Capture the cell that displays the provided text and extract its (x, y) central coordinate. 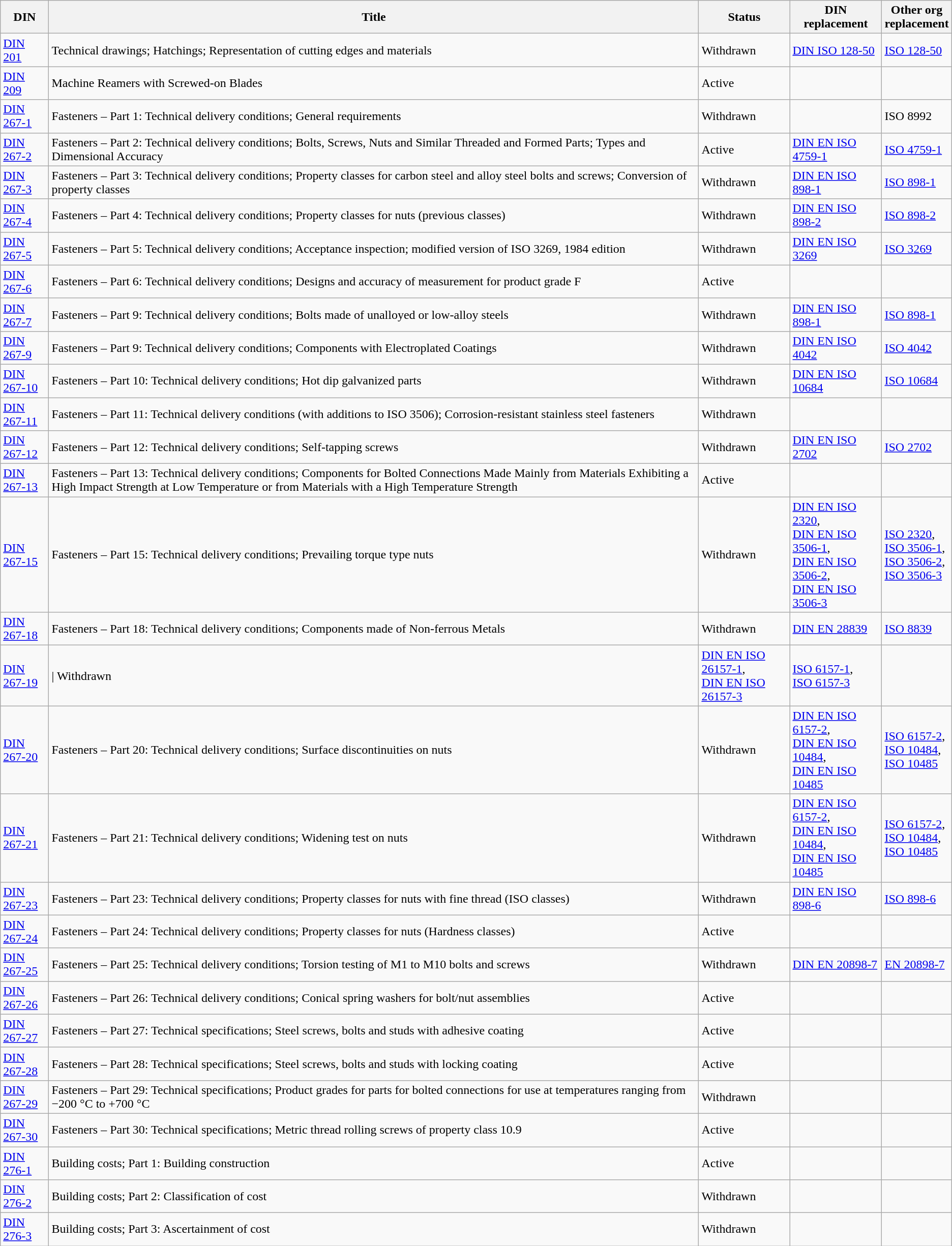
Fasteners – Part 15: Technical delivery conditions; Prevailing torque type nuts (374, 554)
Fasteners – Part 1: Technical delivery conditions; General requirements (374, 116)
Technical drawings; Hatchings; Representation of cutting edges and materials (374, 50)
Fasteners – Part 25: Technical delivery conditions; Torsion testing of M1 to M10 bolts and screws (374, 964)
DIN EN ISO 26157-1,DIN EN ISO 26157-3 (745, 675)
DIN 267-18 (24, 629)
ISO 4759-1 (916, 150)
Fasteners – Part 18: Technical delivery conditions; Components made of Non-ferrous Metals (374, 629)
ISO 8839 (916, 629)
Building costs; Part 2: Classification of cost (374, 1196)
Fasteners – Part 23: Technical delivery conditions; Property classes for nuts with fine thread (ISO classes) (374, 898)
Fasteners – Part 6: Technical delivery conditions; Designs and accuracy of measurement for product grade F (374, 282)
DIN 267-7 (24, 314)
Fasteners – Part 27: Technical specifications; Steel screws, bolts and studs with adhesive coating (374, 1030)
DIN 276-2 (24, 1196)
Machine Reamers with Screwed-on Blades (374, 83)
DIN 267-26 (24, 998)
DIN ISO 128-50 (836, 50)
DIN 201 (24, 50)
DIN 267-27 (24, 1030)
DIN 267-20 (24, 750)
ISO 3269 (916, 248)
DIN 267-21 (24, 838)
DIN 267-15 (24, 554)
DIN 267-24 (24, 932)
Fasteners – Part 2: Technical delivery conditions; Bolts, Screws, Nuts and Similar Threaded and Formed Parts; Types and Dimensional Accuracy (374, 150)
Fasteners – Part 26: Technical delivery conditions; Conical spring washers for bolt/nut assemblies (374, 998)
DIN 267-12 (24, 448)
ISO 8992 (916, 116)
ISO 2702 (916, 448)
DIN 267-13 (24, 480)
DIN EN ISO 2702 (836, 448)
DIN 209 (24, 83)
DIN 267-1 (24, 116)
Fasteners – Part 10: Technical delivery conditions; Hot dip galvanized parts (374, 380)
DIN EN ISO 10684 (836, 380)
| Withdrawn (374, 675)
DIN 267-9 (24, 348)
DIN replacement (836, 17)
DIN 267-3 (24, 182)
Status (745, 17)
DIN EN ISO 4042 (836, 348)
EN 20898-7 (916, 964)
DIN EN 20898-7 (836, 964)
DIN (24, 17)
ISO 898-2 (916, 216)
ISO 10684 (916, 380)
Title (374, 17)
DIN EN 28839 (836, 629)
Fasteners – Part 3: Technical delivery conditions; Property classes for carbon steel and alloy steel bolts and screws; Conversion of property classes (374, 182)
Fasteners – Part 30: Technical specifications; Metric thread rolling screws of property class 10.9 (374, 1130)
DIN 276-3 (24, 1230)
DIN 267-10 (24, 380)
ISO 4042 (916, 348)
ISO 2320,ISO 3506-1,ISO 3506-2,ISO 3506-3 (916, 554)
Fasteners – Part 9: Technical delivery conditions; Bolts made of unalloyed or low-alloy steels (374, 314)
Building costs; Part 1: Building construction (374, 1163)
ISO 128-50 (916, 50)
DIN EN ISO 2320,DIN EN ISO 3506-1,DIN EN ISO 3506-2,DIN EN ISO 3506-3 (836, 554)
DIN 267-29 (24, 1096)
DIN 267-11 (24, 414)
DIN 267-5 (24, 248)
DIN EN ISO 4759-1 (836, 150)
Fasteners – Part 9: Technical delivery conditions; Components with Electroplated Coatings (374, 348)
Other orgreplacement (916, 17)
Fasteners – Part 12: Technical delivery conditions; Self-tapping screws (374, 448)
Fasteners – Part 4: Technical delivery conditions; Property classes for nuts (previous classes) (374, 216)
DIN 267-23 (24, 898)
DIN EN ISO 3269 (836, 248)
Fasteners – Part 5: Technical delivery conditions; Acceptance inspection; modified version of ISO 3269, 1984 edition (374, 248)
DIN 267-4 (24, 216)
DIN EN ISO 898-2 (836, 216)
DIN 267-6 (24, 282)
Fasteners – Part 21: Technical delivery conditions; Widening test on nuts (374, 838)
Building costs; Part 3: Ascertainment of cost (374, 1230)
Fasteners – Part 11: Technical delivery conditions (with additions to ISO 3506); Corrosion-resistant stainless steel fasteners (374, 414)
DIN EN ISO 898-6 (836, 898)
DIN 267-2 (24, 150)
DIN 267-25 (24, 964)
Fasteners – Part 24: Technical delivery conditions; Property classes for nuts (Hardness classes) (374, 932)
ISO 898-6 (916, 898)
DIN 267-30 (24, 1130)
DIN 267-19 (24, 675)
Fasteners – Part 20: Technical delivery conditions; Surface discontinuities on nuts (374, 750)
Fasteners – Part 28: Technical specifications; Steel screws, bolts and studs with locking coating (374, 1064)
DIN 267-28 (24, 1064)
DIN 276-1 (24, 1163)
ISO 6157-1,ISO 6157-3 (836, 675)
